Locate the cell with the specified text and output its [x, y] center coordinate. 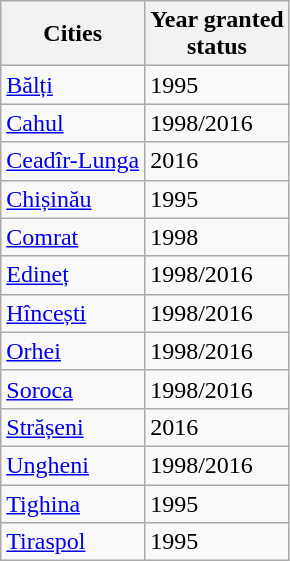
Strășeni [73, 427]
Soroca [73, 389]
Bălți [73, 85]
Year grantedstatus [218, 34]
Tiraspol [73, 542]
Ceadîr-Lunga [73, 161]
Orhei [73, 351]
Hîncești [73, 313]
Tighina [73, 503]
Edineț [73, 275]
Comrat [73, 237]
1998 [218, 237]
Cahul [73, 123]
Ungheni [73, 465]
Cities [73, 34]
Chișinău [73, 199]
